Identify which cell holds the provided text, then report its [x, y] central coordinate. 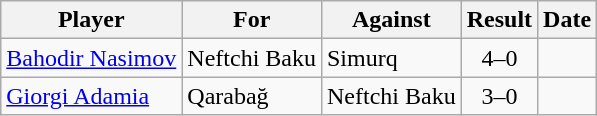
Qarabağ [252, 96]
Giorgi Adamia [92, 96]
Date [568, 20]
Result [499, 20]
3–0 [499, 96]
Against [391, 20]
4–0 [499, 58]
Simurq [391, 58]
For [252, 20]
Player [92, 20]
Bahodir Nasimov [92, 58]
